Output the [X, Y] coordinate of the center of the cell containing the given text.  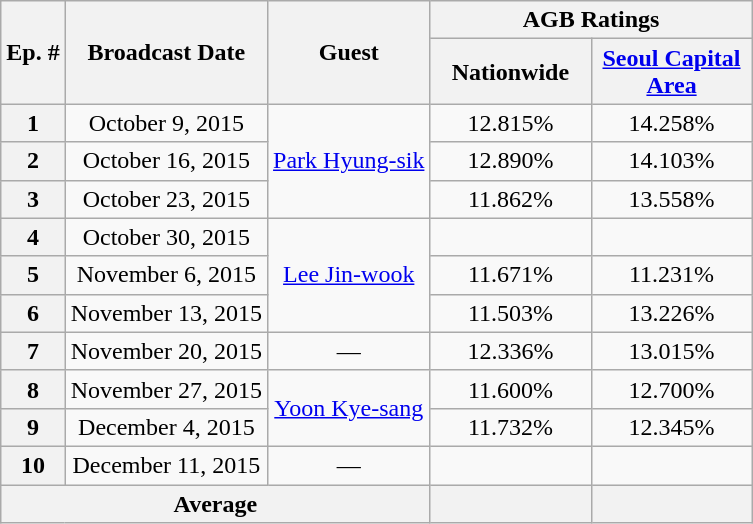
November 27, 2015 [166, 389]
Seoul Capital Area [672, 72]
6 [33, 313]
November 13, 2015 [166, 313]
11.862% [510, 199]
12.700% [672, 389]
11.600% [510, 389]
November 20, 2015 [166, 351]
Guest [349, 52]
11.671% [510, 275]
11.732% [510, 427]
October 30, 2015 [166, 237]
13.015% [672, 351]
October 9, 2015 [166, 123]
5 [33, 275]
14.103% [672, 161]
October 16, 2015 [166, 161]
3 [33, 199]
12.345% [672, 427]
9 [33, 427]
Average [216, 503]
Ep. # [33, 52]
8 [33, 389]
1 [33, 123]
4 [33, 237]
7 [33, 351]
12.815% [510, 123]
11.231% [672, 275]
13.558% [672, 199]
Yoon Kye-sang [349, 408]
12.890% [510, 161]
14.258% [672, 123]
Nationwide [510, 72]
December 11, 2015 [166, 465]
10 [33, 465]
11.503% [510, 313]
Broadcast Date [166, 52]
October 23, 2015 [166, 199]
Lee Jin-wook [349, 275]
2 [33, 161]
13.226% [672, 313]
Park Hyung-sik [349, 161]
AGB Ratings [591, 20]
November 6, 2015 [166, 275]
12.336% [510, 351]
December 4, 2015 [166, 427]
